Return the (X, Y) coordinate for the center point of the cell that contains the specified text.  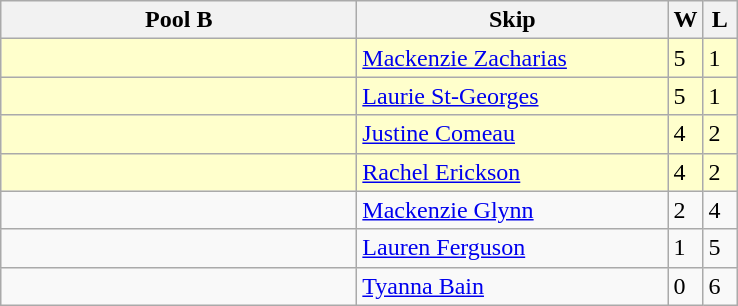
Laurie St-Georges (512, 96)
Skip (512, 20)
Lauren Ferguson (512, 248)
Pool B (179, 20)
Mackenzie Glynn (512, 210)
Mackenzie Zacharias (512, 58)
6 (720, 286)
L (720, 20)
0 (686, 286)
Rachel Erickson (512, 172)
Justine Comeau (512, 134)
Tyanna Bain (512, 286)
W (686, 20)
